Return (X, Y) of the center of cell containing provided text 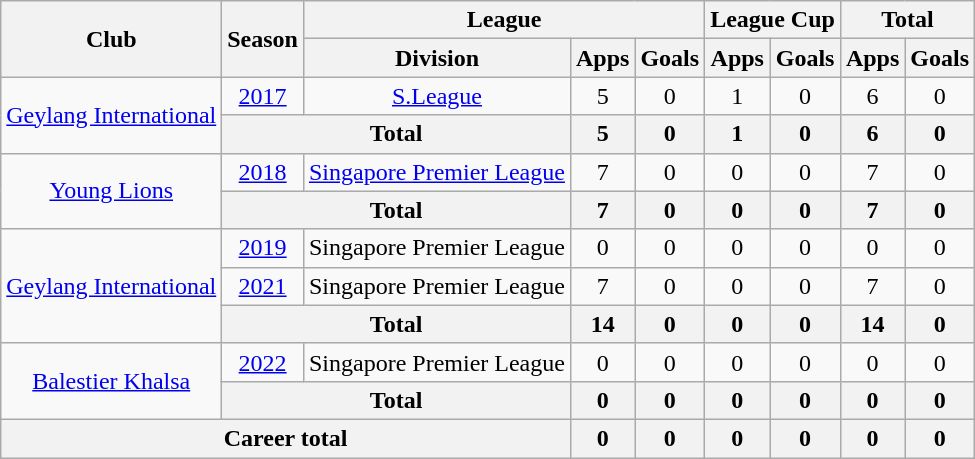
2022 (263, 362)
League (504, 20)
Career total (286, 438)
League Cup (773, 20)
S.League (436, 96)
Season (263, 39)
Young Lions (112, 191)
2019 (263, 248)
Division (436, 58)
2017 (263, 96)
Balestier Khalsa (112, 381)
2018 (263, 172)
Club (112, 39)
2021 (263, 286)
